Identify which cell holds the provided text, then report its [X, Y] central coordinate. 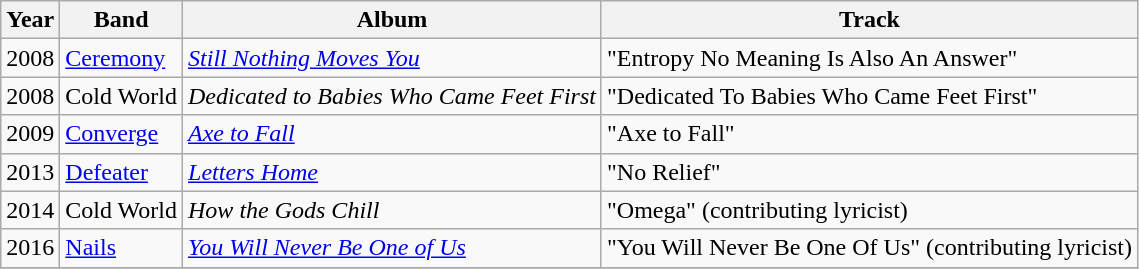
"You Will Never Be One Of Us" (contributing lyricist) [869, 248]
"No Relief" [869, 172]
Converge [122, 134]
Album [392, 20]
Nails [122, 248]
Track [869, 20]
"Axe to Fall" [869, 134]
Defeater [122, 172]
"Omega" (contributing lyricist) [869, 210]
2014 [30, 210]
2013 [30, 172]
"Entropy No Meaning Is Also An Answer" [869, 58]
"Dedicated To Babies Who Came Feet First" [869, 96]
2016 [30, 248]
Band [122, 20]
Year [30, 20]
Still Nothing Moves You [392, 58]
Ceremony [122, 58]
How the Gods Chill [392, 210]
Dedicated to Babies Who Came Feet First [392, 96]
Axe to Fall [392, 134]
You Will Never Be One of Us [392, 248]
Letters Home [392, 172]
2009 [30, 134]
